Find where the given text appears and provide that cell's center as [x, y] coordinate. 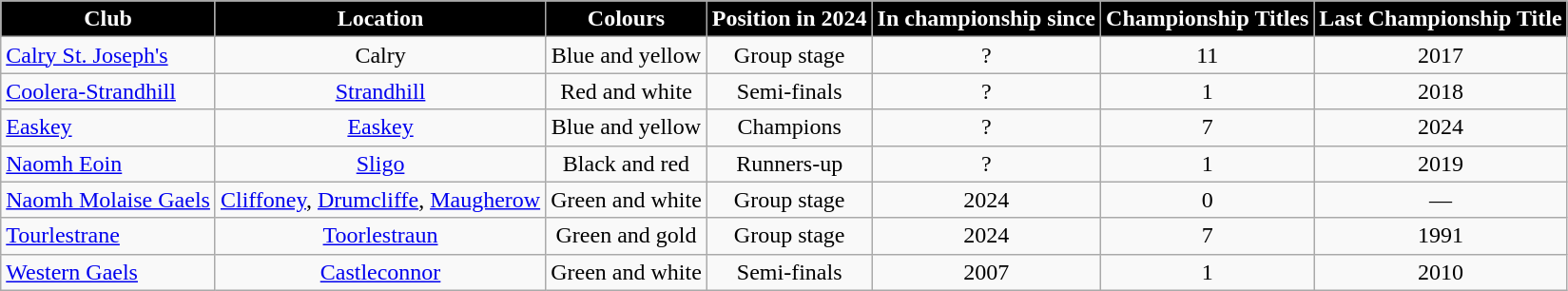
Championship Titles [1208, 19]
Tourlestrane [108, 236]
Strandhill [380, 91]
Runners-up [789, 164]
Calry St. Joseph's [108, 55]
2007 [986, 272]
Last Championship Title [1441, 19]
In championship since [986, 19]
Calry [380, 55]
Naomh Molaise Gaels [108, 200]
Green and gold [627, 236]
Location [380, 19]
Coolera-Strandhill [108, 91]
2018 [1441, 91]
Naomh Eoin [108, 164]
Cliffoney, Drumcliffe, Maugherow [380, 200]
1991 [1441, 236]
Black and red [627, 164]
Colours [627, 19]
Champions [789, 127]
2019 [1441, 164]
Position in 2024 [789, 19]
Western Gaels [108, 272]
2017 [1441, 55]
2010 [1441, 272]
Red and white [627, 91]
Club [108, 19]
0 [1208, 200]
Sligo [380, 164]
Toorlestraun [380, 236]
— [1441, 200]
Castleconnor [380, 272]
11 [1208, 55]
